Pinpoint the cell where the given text exists, returning its [X, Y] midpoint coordinate. 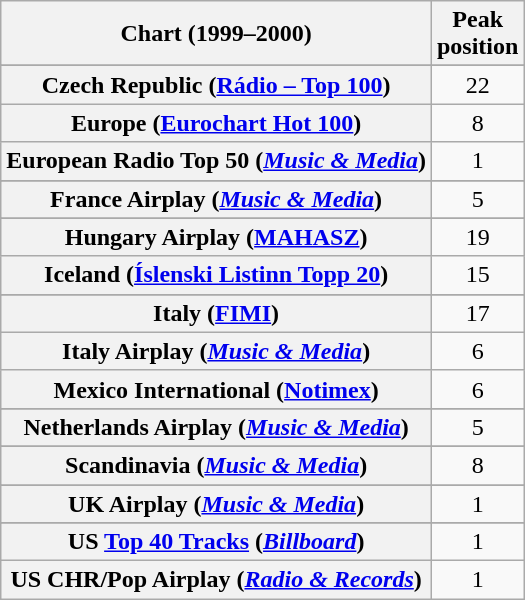
19 [477, 237]
UK Airplay (Music & Media) [216, 503]
Czech Republic (Rádio – Top 100) [216, 85]
15 [477, 275]
Netherlands Airplay (Music & Media) [216, 427]
Italy (FIMI) [216, 313]
17 [477, 313]
Europe (Eurochart Hot 100) [216, 123]
Scandinavia (Music & Media) [216, 465]
US CHR/Pop Airplay (Radio & Records) [216, 580]
Peakposition [477, 34]
Iceland (Íslenski Listinn Topp 20) [216, 275]
Italy Airplay (Music & Media) [216, 351]
22 [477, 85]
France Airplay (Music & Media) [216, 199]
Mexico International (Notimex) [216, 389]
European Radio Top 50 (Music & Media) [216, 161]
US Top 40 Tracks (Billboard) [216, 542]
Hungary Airplay (MAHASZ) [216, 237]
Chart (1999–2000) [216, 34]
